From the cell containing the given text, extract its center point as (x, y) coordinate. 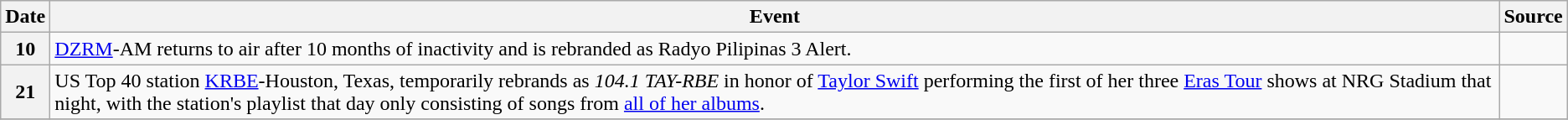
Event (775, 17)
21 (25, 92)
Date (25, 17)
Source (1533, 17)
10 (25, 49)
DZRM-AM returns to air after 10 months of inactivity and is rebranded as Radyo Pilipinas 3 Alert. (775, 49)
